Search for the cell housing the specified text and yield its [X, Y] center coordinate. 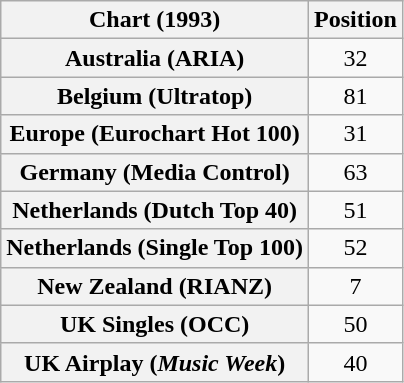
Belgium (Ultratop) [155, 96]
Europe (Eurochart Hot 100) [155, 134]
51 [356, 210]
7 [356, 286]
Australia (ARIA) [155, 58]
50 [356, 324]
81 [356, 96]
31 [356, 134]
52 [356, 248]
New Zealand (RIANZ) [155, 286]
32 [356, 58]
Position [356, 20]
Netherlands (Single Top 100) [155, 248]
63 [356, 172]
UK Airplay (Music Week) [155, 362]
40 [356, 362]
Germany (Media Control) [155, 172]
Netherlands (Dutch Top 40) [155, 210]
Chart (1993) [155, 20]
UK Singles (OCC) [155, 324]
